Return the (x, y) coordinate for the center point of the cell that contains the specified text.  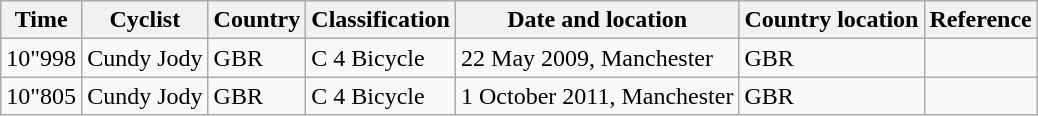
22 May 2009, Manchester (598, 58)
Date and location (598, 20)
Country location (832, 20)
Classification (381, 20)
10"998 (42, 58)
Country (257, 20)
Time (42, 20)
1 October 2011, Manchester (598, 96)
Cyclist (145, 20)
Reference (980, 20)
10"805 (42, 96)
